Identify which cell holds the provided text, then report its (X, Y) central coordinate. 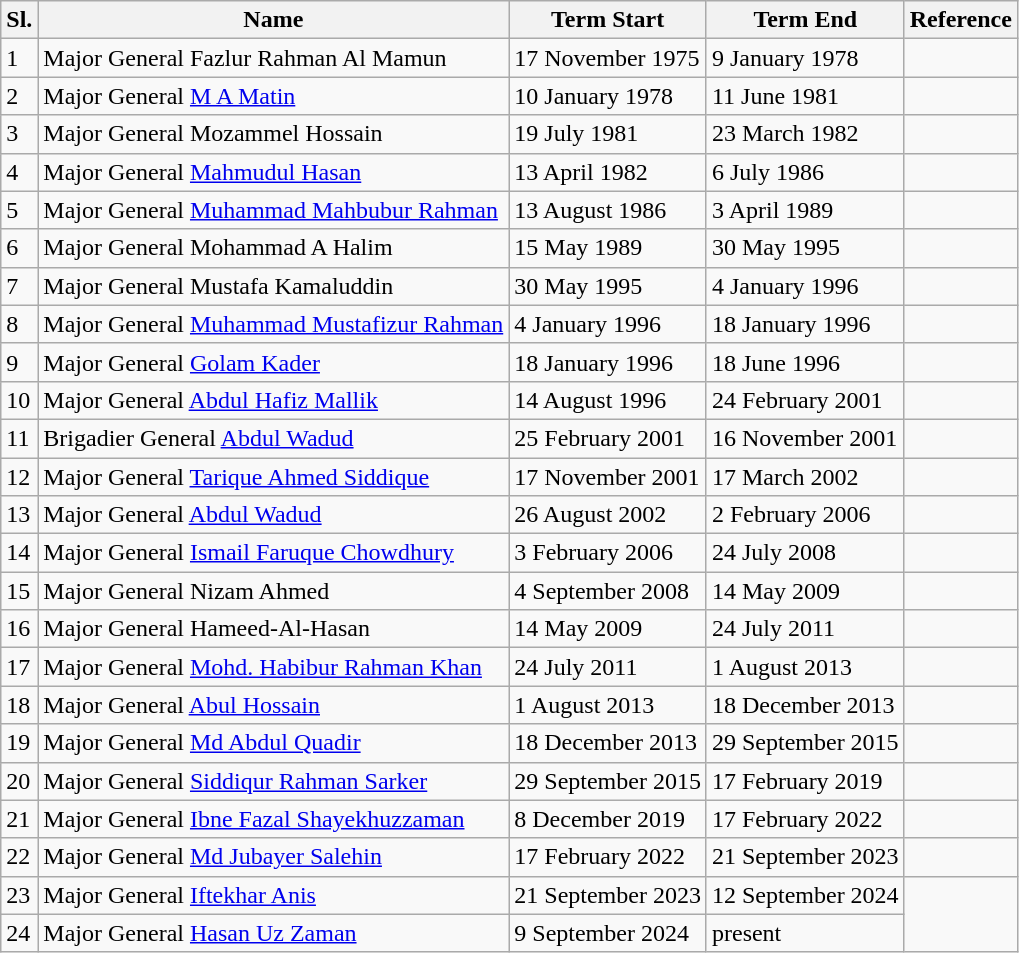
Name (274, 20)
3 (20, 134)
Sl. (20, 20)
1 (20, 58)
11 June 1981 (805, 96)
4 (20, 172)
Major General Siddiqur Rahman Sarker (274, 781)
23 March 1982 (805, 134)
15 (20, 591)
16 (20, 629)
Major General Ismail Faruque Chowdhury (274, 553)
Major General M A Matin (274, 96)
26 August 2002 (608, 515)
Reference (960, 20)
Term End (805, 20)
8 December 2019 (608, 819)
22 (20, 857)
3 April 1989 (805, 210)
13 August 1986 (608, 210)
25 February 2001 (608, 438)
10 (20, 400)
21 (20, 819)
11 (20, 438)
15 May 1989 (608, 248)
Major General Mohammad A Halim (274, 248)
9 September 2024 (608, 933)
Major General Mustafa Kamaluddin (274, 286)
17 February 2019 (805, 781)
Major General Md Abdul Quadir (274, 743)
12 (20, 477)
Major General Mohd. Habibur Rahman Khan (274, 667)
present (805, 933)
19 July 1981 (608, 134)
Major General Fazlur Rahman Al Mamun (274, 58)
16 November 2001 (805, 438)
20 (20, 781)
Major General Tarique Ahmed Siddique (274, 477)
13 (20, 515)
14 (20, 553)
14 August 1996 (608, 400)
Brigadier General Abdul Wadud (274, 438)
Term Start (608, 20)
24 July 2008 (805, 553)
Major General Hameed-Al-Hasan (274, 629)
Major General Iftekhar Anis (274, 895)
Major General Muhammad Mahbubur Rahman (274, 210)
12 September 2024 (805, 895)
Major General Ibne Fazal Shayekhuzzaman (274, 819)
10 January 1978 (608, 96)
17 (20, 667)
24 February 2001 (805, 400)
Major General Golam Kader (274, 362)
Major General Abdul Wadud (274, 515)
13 April 1982 (608, 172)
Major General Nizam Ahmed (274, 591)
7 (20, 286)
19 (20, 743)
8 (20, 324)
Major General Abul Hossain (274, 705)
Major General Hasan Uz Zaman (274, 933)
17 November 1975 (608, 58)
6 July 1986 (805, 172)
18 June 1996 (805, 362)
4 September 2008 (608, 591)
9 January 1978 (805, 58)
Major General Mozammel Hossain (274, 134)
Major General Abdul Hafiz Mallik (274, 400)
Major General Md Jubayer Salehin (274, 857)
17 March 2002 (805, 477)
Major General Mahmudul Hasan (274, 172)
23 (20, 895)
18 (20, 705)
17 November 2001 (608, 477)
3 February 2006 (608, 553)
5 (20, 210)
2 February 2006 (805, 515)
9 (20, 362)
24 (20, 933)
Major General Muhammad Mustafizur Rahman (274, 324)
2 (20, 96)
6 (20, 248)
